Pinpoint the cell where the given text exists, returning its [x, y] midpoint coordinate. 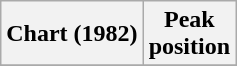
Chart (1982) [72, 34]
Peakposition [189, 34]
